Search for the cell housing the specified text and yield its (X, Y) center coordinate. 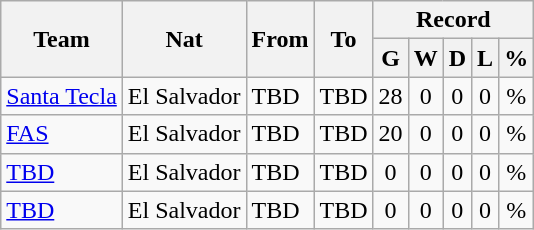
To (344, 39)
G (390, 58)
Record (454, 20)
FAS (62, 134)
From (280, 39)
Team (62, 39)
28 (390, 96)
D (457, 58)
L (486, 58)
20 (390, 134)
W (426, 58)
Santa Tecla (62, 96)
Nat (184, 39)
